Return (X, Y) of the center of cell containing provided text 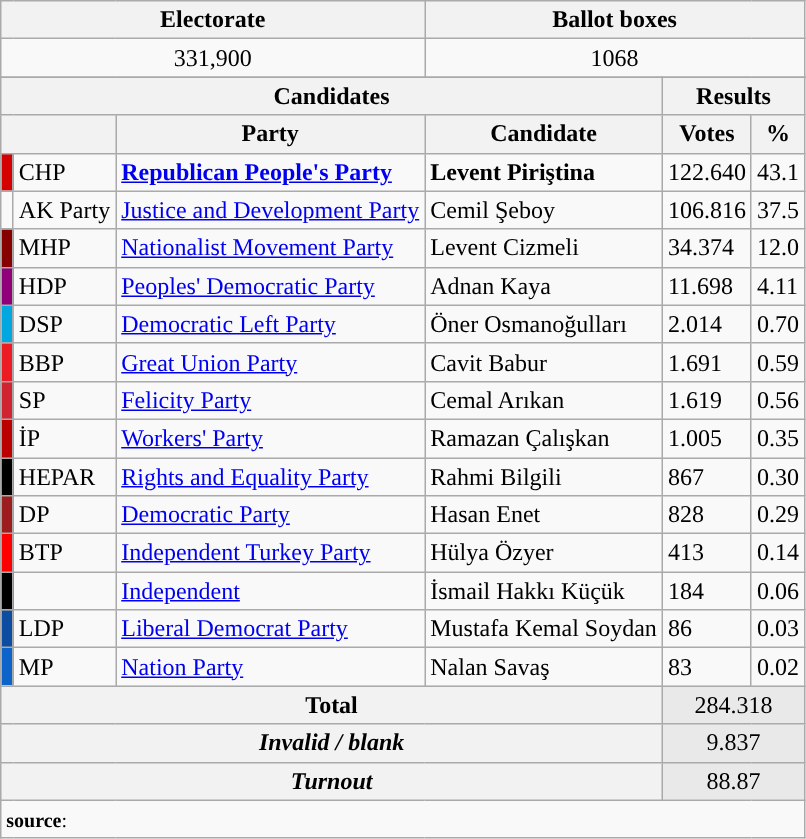
2.014 (706, 324)
DP (64, 515)
Rights and Equality Party (270, 477)
413 (706, 553)
1.005 (706, 438)
Workers' Party (270, 438)
Invalid / blank (332, 743)
122.640 (706, 172)
MHP (64, 248)
% (778, 134)
284.318 (733, 705)
106.816 (706, 210)
Democratic Left Party (270, 324)
MP (64, 667)
Party (270, 134)
12.0 (778, 248)
DSP (64, 324)
Öner Osmanoğulları (544, 324)
Independent (270, 591)
867 (706, 477)
0.02 (778, 667)
Nationalist Movement Party (270, 248)
HDP (64, 286)
Electorate (213, 20)
CHP (64, 172)
Mustafa Kemal Soydan (544, 629)
Adnan Kaya (544, 286)
0.30 (778, 477)
0.35 (778, 438)
LDP (64, 629)
4.11 (778, 286)
Candidate (544, 134)
İP (64, 438)
184 (706, 591)
86 (706, 629)
AK Party (64, 210)
83 (706, 667)
Felicity Party (270, 400)
Ramazan Çalışkan (544, 438)
9.837 (733, 743)
Liberal Democrat Party (270, 629)
34.374 (706, 248)
Independent Turkey Party (270, 553)
Cemil Şeboy (544, 210)
Republican People's Party (270, 172)
Justice and Development Party (270, 210)
Hülya Özyer (544, 553)
BTP (64, 553)
1.619 (706, 400)
Turnout (332, 781)
43.1 (778, 172)
İsmail Hakkı Küçük (544, 591)
source: (403, 819)
Total (332, 705)
0.56 (778, 400)
331,900 (213, 58)
SP (64, 400)
Cemal Arıkan (544, 400)
0.70 (778, 324)
0.29 (778, 515)
Ballot boxes (615, 20)
Democratic Party (270, 515)
11.698 (706, 286)
1.691 (706, 362)
Levent Cizmeli (544, 248)
Results (733, 96)
Rahmi Bilgili (544, 477)
88.87 (733, 781)
Cavit Babur (544, 362)
0.06 (778, 591)
BBP (64, 362)
37.5 (778, 210)
0.03 (778, 629)
Levent Piriştina (544, 172)
828 (706, 515)
Great Union Party (270, 362)
0.59 (778, 362)
Hasan Enet (544, 515)
Peoples' Democratic Party (270, 286)
Nation Party (270, 667)
HEPAR (64, 477)
Nalan Savaş (544, 667)
Votes (706, 134)
0.14 (778, 553)
Candidates (332, 96)
1068 (615, 58)
